Find where the given text appears and provide that cell's center as (X, Y) coordinate. 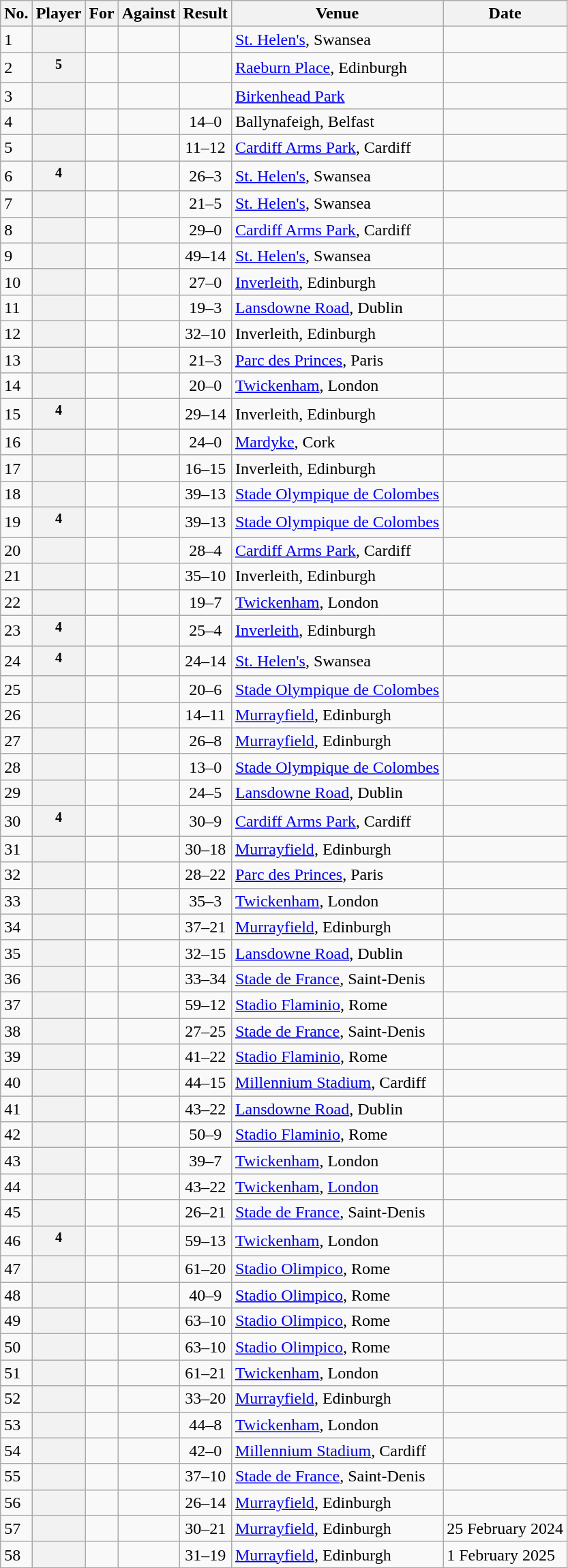
23 (16, 630)
50–9 (205, 1135)
14–0 (205, 121)
33–34 (205, 979)
21–3 (205, 360)
39 (16, 1057)
31 (16, 849)
29 (16, 793)
47 (16, 1269)
37–21 (205, 927)
14–11 (205, 715)
16–15 (205, 468)
61–20 (205, 1269)
26–3 (205, 176)
25–4 (205, 630)
8 (16, 230)
30 (16, 821)
9 (16, 256)
33–20 (205, 1399)
20–6 (205, 689)
Player (59, 14)
31–19 (205, 1554)
Birkenhead Park (337, 95)
Venue (337, 14)
24–5 (205, 793)
13 (16, 360)
42 (16, 1135)
40–9 (205, 1295)
16 (16, 442)
61–21 (205, 1373)
19 (16, 522)
50 (16, 1347)
52 (16, 1399)
28 (16, 767)
10 (16, 282)
59–12 (205, 1005)
58 (16, 1554)
24–0 (205, 442)
1 February 2025 (505, 1554)
32 (16, 875)
18 (16, 494)
54 (16, 1451)
19–7 (205, 602)
11–12 (205, 148)
3 (16, 95)
1 (16, 40)
17 (16, 468)
59–13 (205, 1241)
15 (16, 415)
32–15 (205, 953)
21–5 (205, 204)
35 (16, 953)
14 (16, 386)
Ballynafeigh, Belfast (337, 121)
26–21 (205, 1213)
49 (16, 1321)
37–10 (205, 1477)
30–21 (205, 1528)
29–14 (205, 415)
53 (16, 1425)
30–18 (205, 849)
44–8 (205, 1425)
28–22 (205, 875)
19–3 (205, 308)
40 (16, 1083)
56 (16, 1503)
25 February 2024 (505, 1528)
24–14 (205, 662)
Result (205, 14)
26 (16, 715)
12 (16, 334)
7 (16, 204)
36 (16, 979)
57 (16, 1528)
20–0 (205, 386)
22 (16, 602)
24 (16, 662)
48 (16, 1295)
44–15 (205, 1083)
39–7 (205, 1161)
For (102, 14)
2 (16, 68)
29–0 (205, 230)
34 (16, 927)
46 (16, 1241)
51 (16, 1373)
45 (16, 1213)
11 (16, 308)
27 (16, 741)
37 (16, 1005)
49–14 (205, 256)
6 (16, 176)
42–0 (205, 1451)
32–10 (205, 334)
No. (16, 14)
Against (149, 14)
43 (16, 1161)
26–14 (205, 1503)
33 (16, 901)
38 (16, 1031)
41–22 (205, 1057)
27–0 (205, 282)
44 (16, 1187)
41 (16, 1109)
27–25 (205, 1031)
30–9 (205, 821)
Raeburn Place, Edinburgh (337, 68)
26–8 (205, 741)
20 (16, 550)
Date (505, 14)
21 (16, 576)
Mardyke, Cork (337, 442)
25 (16, 689)
35–3 (205, 901)
28–4 (205, 550)
55 (16, 1477)
35–10 (205, 576)
13–0 (205, 767)
